From the cell containing the given text, extract its center point as (x, y) coordinate. 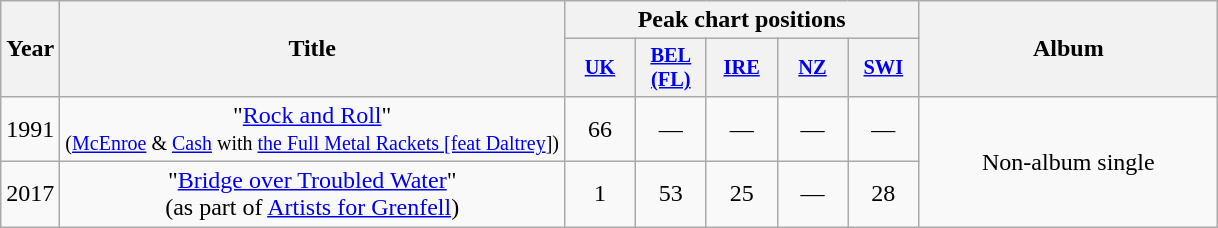
28 (884, 194)
IRE (742, 68)
Album (1068, 49)
2017 (30, 194)
1991 (30, 128)
Peak chart positions (742, 20)
1 (600, 194)
53 (670, 194)
SWI (884, 68)
25 (742, 194)
"Rock and Roll" (McEnroe & Cash with the Full Metal Rackets [feat Daltrey]) (312, 128)
BEL(FL) (670, 68)
"Bridge over Troubled Water"(as part of Artists for Grenfell) (312, 194)
NZ (812, 68)
Title (312, 49)
Year (30, 49)
UK (600, 68)
66 (600, 128)
Non-album single (1068, 161)
